Extract the (X, Y) coordinate from the center of the cell holding the provided text.  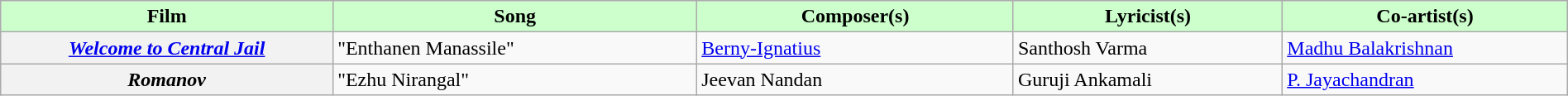
Film (167, 17)
Santhosh Varma (1148, 48)
Guruji Ankamali (1148, 79)
"Ezhu Nirangal" (515, 79)
Co-artist(s) (1425, 17)
Madhu Balakrishnan (1425, 48)
"Enthanen Manassile" (515, 48)
Composer(s) (855, 17)
Jeevan Nandan (855, 79)
P. Jayachandran (1425, 79)
Romanov (167, 79)
Lyricist(s) (1148, 17)
Song (515, 17)
Welcome to Central Jail (167, 48)
Berny-Ignatius (855, 48)
